Search for the cell housing the specified text and yield its (x, y) center coordinate. 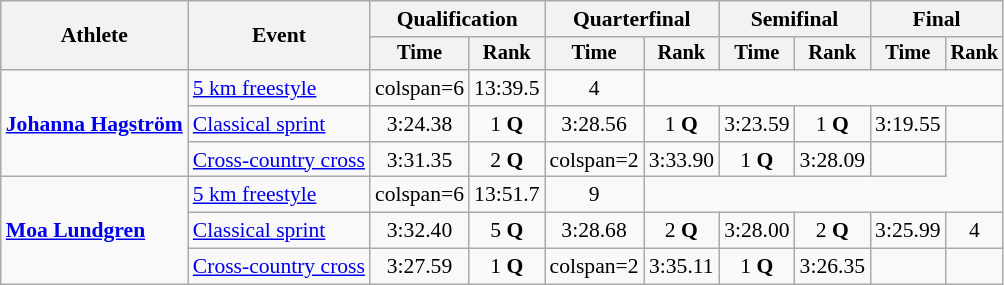
3:28.68 (594, 231)
Qualification (458, 19)
3:24.38 (420, 124)
13:51.7 (506, 195)
9 (594, 195)
Johanna Hagström (94, 124)
3:31.35 (420, 160)
3:28.09 (832, 160)
3:19.55 (908, 124)
Moa Lundgren (94, 230)
3:23.59 (756, 124)
Athlete (94, 36)
Event (279, 36)
3:32.40 (420, 231)
5 Q (506, 231)
3:35.11 (682, 267)
3:28.00 (756, 231)
3:27.59 (420, 267)
Quarterfinal (632, 19)
3:26.35 (832, 267)
Semifinal (794, 19)
3:28.56 (594, 124)
3:33.90 (682, 160)
13:39.5 (506, 88)
Final (936, 19)
3:25.99 (908, 231)
